Output the (x, y) coordinate of the center of the cell containing the given text.  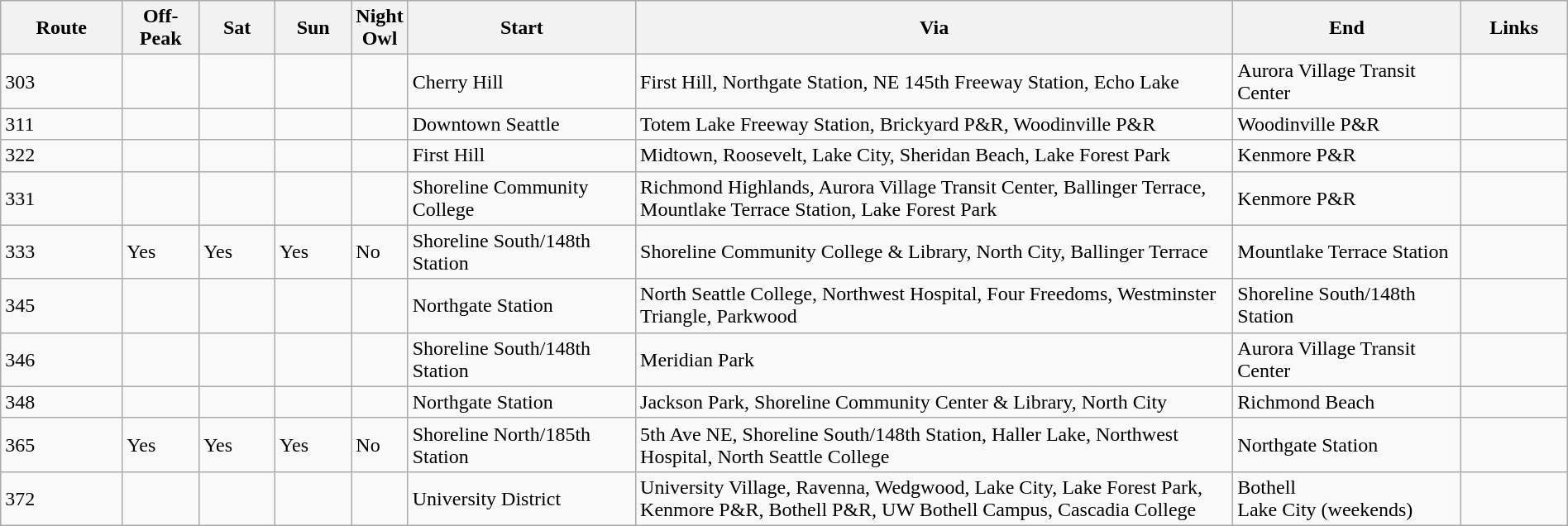
Richmond Highlands, Aurora Village Transit Center, Ballinger Terrace, Mountlake Terrace Station, Lake Forest Park (935, 198)
Midtown, Roosevelt, Lake City, Sheridan Beach, Lake Forest Park (935, 155)
345 (61, 306)
Night Owl (380, 28)
333 (61, 251)
Richmond Beach (1346, 402)
Via (935, 28)
Sun (313, 28)
End (1346, 28)
Cherry Hill (521, 81)
BothellLake City (weekends) (1346, 498)
365 (61, 445)
331 (61, 198)
Jackson Park, Shoreline Community Center & Library, North City (935, 402)
Meridian Park (935, 359)
Totem Lake Freeway Station, Brickyard P&R, Woodinville P&R (935, 124)
Links (1513, 28)
First Hill (521, 155)
Start (521, 28)
Woodinville P&R (1346, 124)
North Seattle College, Northwest Hospital, Four Freedoms, Westminster Triangle, Parkwood (935, 306)
Shoreline Community College (521, 198)
348 (61, 402)
Downtown Seattle (521, 124)
303 (61, 81)
Route (61, 28)
346 (61, 359)
322 (61, 155)
Mountlake Terrace Station (1346, 251)
372 (61, 498)
University Village, Ravenna, Wedgwood, Lake City, Lake Forest Park, Kenmore P&R, Bothell P&R, UW Bothell Campus, Cascadia College (935, 498)
University District (521, 498)
Sat (237, 28)
Off-Peak (160, 28)
311 (61, 124)
Shoreline North/185th Station (521, 445)
5th Ave NE, Shoreline South/148th Station, Haller Lake, Northwest Hospital, North Seattle College (935, 445)
Shoreline Community College & Library, North City, Ballinger Terrace (935, 251)
First Hill, Northgate Station, NE 145th Freeway Station, Echo Lake (935, 81)
